From the cell containing the given text, extract its center point as [X, Y] coordinate. 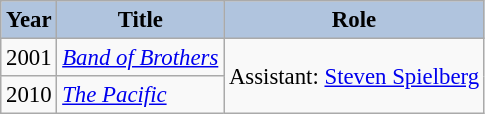
Assistant: Steven Spielberg [354, 76]
2001 [29, 58]
Year [29, 20]
Role [354, 20]
The Pacific [140, 95]
Title [140, 20]
2010 [29, 95]
Band of Brothers [140, 58]
